Return [X, Y] of the center of cell containing provided text 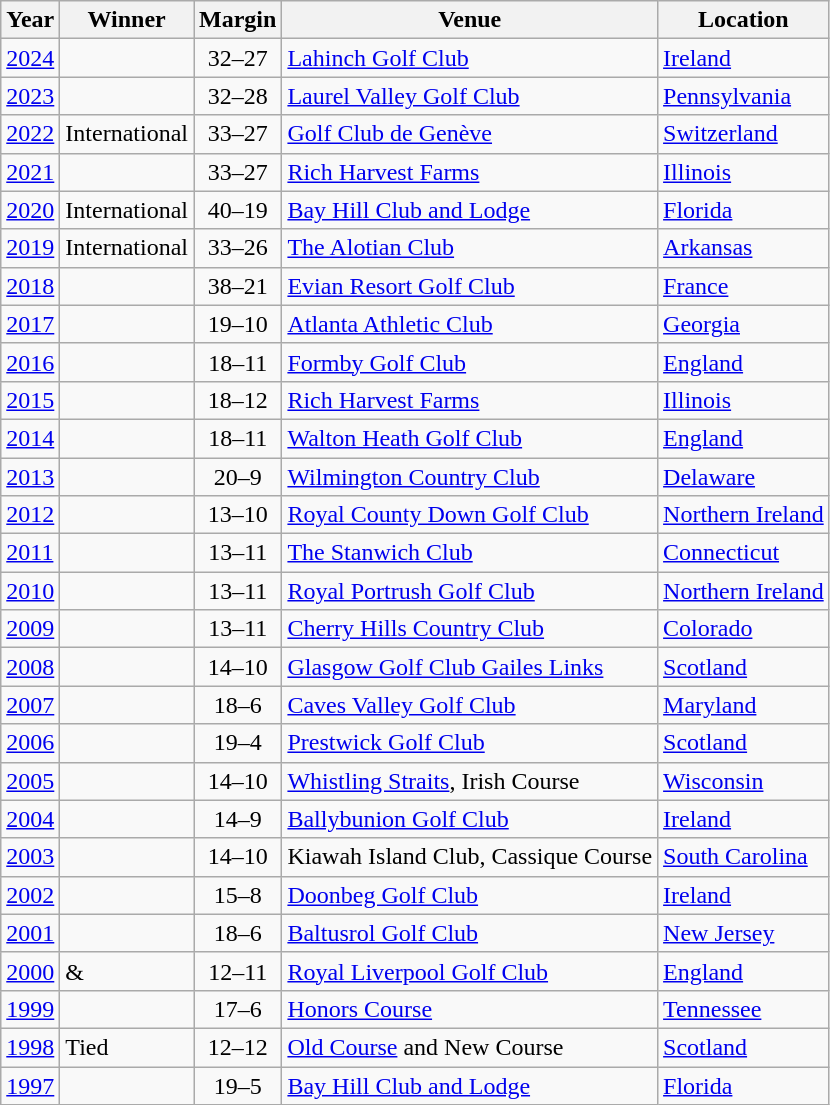
2013 [30, 477]
2015 [30, 400]
1997 [30, 1085]
2017 [30, 324]
2020 [30, 210]
2019 [30, 248]
18–12 [238, 400]
Colorado [744, 629]
The Alotian Club [470, 248]
2006 [30, 743]
2021 [30, 172]
32–27 [238, 58]
40–19 [238, 210]
& [127, 971]
2023 [30, 96]
Pennsylvania [744, 96]
Connecticut [744, 553]
15–8 [238, 895]
2000 [30, 971]
Prestwick Golf Club [470, 743]
New Jersey [744, 933]
Margin [238, 20]
2016 [30, 362]
Venue [470, 20]
Tied [127, 1047]
2005 [30, 781]
12–11 [238, 971]
2008 [30, 667]
Laurel Valley Golf Club [470, 96]
33–26 [238, 248]
19–10 [238, 324]
12–12 [238, 1047]
2010 [30, 591]
2004 [30, 819]
Royal Portrush Golf Club [470, 591]
Lahinch Golf Club [470, 58]
1999 [30, 1009]
Wisconsin [744, 781]
1998 [30, 1047]
Doonbeg Golf Club [470, 895]
2001 [30, 933]
Old Course and New Course [470, 1047]
19–5 [238, 1085]
Arkansas [744, 248]
Whistling Straits, Irish Course [470, 781]
Formby Golf Club [470, 362]
2024 [30, 58]
32–28 [238, 96]
2009 [30, 629]
Royal County Down Golf Club [470, 515]
Cherry Hills Country Club [470, 629]
2007 [30, 705]
Location [744, 20]
Delaware [744, 477]
Wilmington Country Club [470, 477]
Year [30, 20]
Switzerland [744, 134]
2011 [30, 553]
Winner [127, 20]
19–4 [238, 743]
2012 [30, 515]
20–9 [238, 477]
14–9 [238, 819]
2022 [30, 134]
Georgia [744, 324]
Caves Valley Golf Club [470, 705]
Honors Course [470, 1009]
Atlanta Athletic Club [470, 324]
Royal Liverpool Golf Club [470, 971]
Kiawah Island Club, Cassique Course [470, 857]
Walton Heath Golf Club [470, 438]
17–6 [238, 1009]
2014 [30, 438]
Baltusrol Golf Club [470, 933]
2002 [30, 895]
Ballybunion Golf Club [470, 819]
2003 [30, 857]
France [744, 286]
13–10 [238, 515]
The Stanwich Club [470, 553]
38–21 [238, 286]
Maryland [744, 705]
2018 [30, 286]
South Carolina [744, 857]
Evian Resort Golf Club [470, 286]
Tennessee [744, 1009]
Glasgow Golf Club Gailes Links [470, 667]
Golf Club de Genève [470, 134]
